Find where the given text appears and provide that cell's center as (x, y) coordinate. 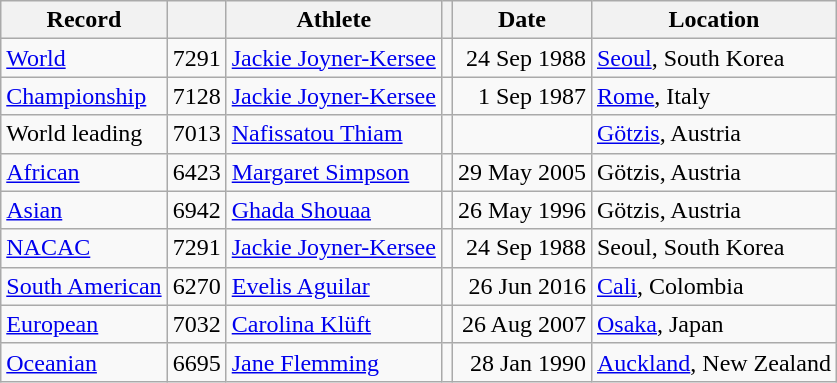
26 Jun 2016 (522, 286)
7013 (196, 134)
28 Jan 1990 (522, 362)
7032 (196, 324)
Location (714, 20)
Margaret Simpson (334, 172)
7128 (196, 96)
Rome, Italy (714, 96)
Ghada Shouaa (334, 210)
26 Aug 2007 (522, 324)
European (84, 324)
1 Sep 1987 (522, 96)
World leading (84, 134)
Athlete (334, 20)
6423 (196, 172)
6942 (196, 210)
6270 (196, 286)
29 May 2005 (522, 172)
Auckland, New Zealand (714, 362)
Jane Flemming (334, 362)
Asian (84, 210)
6695 (196, 362)
Oceanian (84, 362)
African (84, 172)
Championship (84, 96)
Carolina Klüft (334, 324)
26 May 1996 (522, 210)
Cali, Colombia (714, 286)
Date (522, 20)
South American (84, 286)
Nafissatou Thiam (334, 134)
Osaka, Japan (714, 324)
NACAC (84, 248)
Record (84, 20)
World (84, 58)
Evelis Aguilar (334, 286)
